Return (X, Y) of the center of cell containing provided text 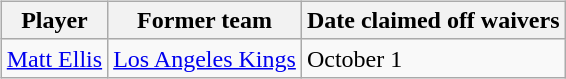
Date claimed off waivers (433, 20)
Los Angeles Kings (205, 58)
Player (54, 20)
October 1 (433, 58)
Matt Ellis (54, 58)
Former team (205, 20)
